Determine the [X, Y] coordinate at the center of the cell enclosing the given text.  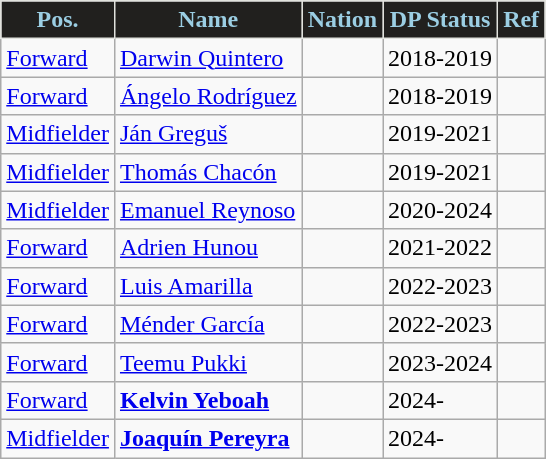
Name [208, 20]
Ján Greguš [208, 134]
Ángelo Rodríguez [208, 96]
Joaquín Pereyra [208, 438]
Nation [342, 20]
Ref [522, 20]
Emanuel Reynoso [208, 210]
Pos. [58, 20]
DP Status [440, 20]
Darwin Quintero [208, 58]
2021-2022 [440, 248]
Teemu Pukki [208, 362]
Kelvin Yeboah [208, 400]
2020-2024 [440, 210]
Ménder García [208, 324]
Luis Amarilla [208, 286]
2023-2024 [440, 362]
Adrien Hunou [208, 248]
Thomás Chacón [208, 172]
